Scan for the cell matching the given text and deliver its [x, y] coordinate at center. 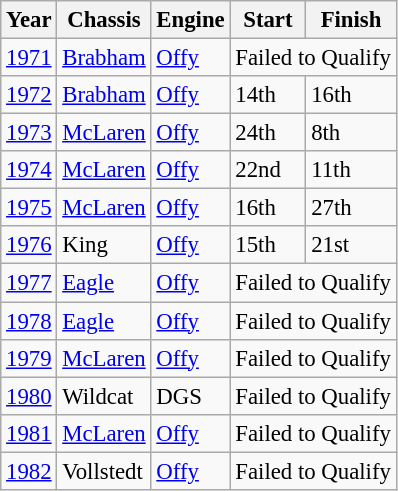
22nd [268, 170]
11th [351, 170]
1981 [29, 433]
Wildcat [104, 396]
Start [268, 20]
1978 [29, 321]
Finish [351, 20]
1972 [29, 95]
15th [268, 245]
1971 [29, 58]
8th [351, 133]
King [104, 245]
14th [268, 95]
Year [29, 20]
1977 [29, 283]
Engine [190, 20]
1975 [29, 208]
1973 [29, 133]
Vollstedt [104, 471]
1980 [29, 396]
1979 [29, 358]
21st [351, 245]
1982 [29, 471]
Chassis [104, 20]
24th [268, 133]
DGS [190, 396]
1974 [29, 170]
27th [351, 208]
1976 [29, 245]
